Provide the [x, y] coordinate of the cell's center where the given text is located.  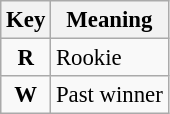
W [26, 95]
Rookie [110, 58]
Meaning [110, 20]
R [26, 58]
Past winner [110, 95]
Key [26, 20]
